Search for the cell housing the specified text and yield its (X, Y) center coordinate. 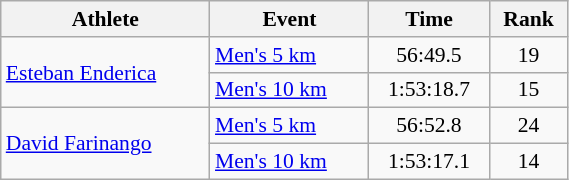
Athlete (106, 19)
15 (528, 90)
56:49.5 (429, 55)
Rank (528, 19)
56:52.8 (429, 126)
24 (528, 126)
Event (290, 19)
Time (429, 19)
1:53:18.7 (429, 90)
David Farinango (106, 144)
1:53:17.1 (429, 162)
Esteban Enderica (106, 72)
19 (528, 55)
14 (528, 162)
